Locate the cell with the specified text and output its [X, Y] center coordinate. 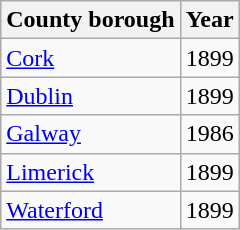
Galway [90, 134]
Year [210, 20]
Dublin [90, 96]
1986 [210, 134]
Cork [90, 58]
County borough [90, 20]
Limerick [90, 172]
Waterford [90, 210]
